Extract the [x, y] coordinate from the center of the cell holding the provided text.  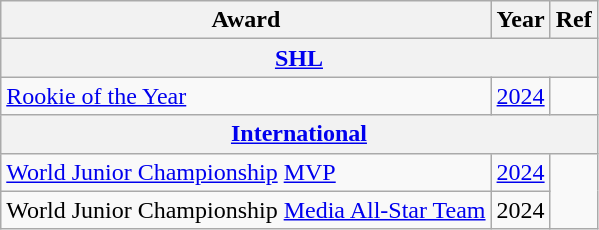
World Junior Championship Media All-Star Team [246, 210]
Award [246, 20]
Rookie of the Year [246, 96]
International [299, 134]
Year [520, 20]
SHL [299, 58]
Ref [574, 20]
World Junior Championship MVP [246, 172]
